For the text-containing cell, return its midpoint in (x, y) coordinate format. 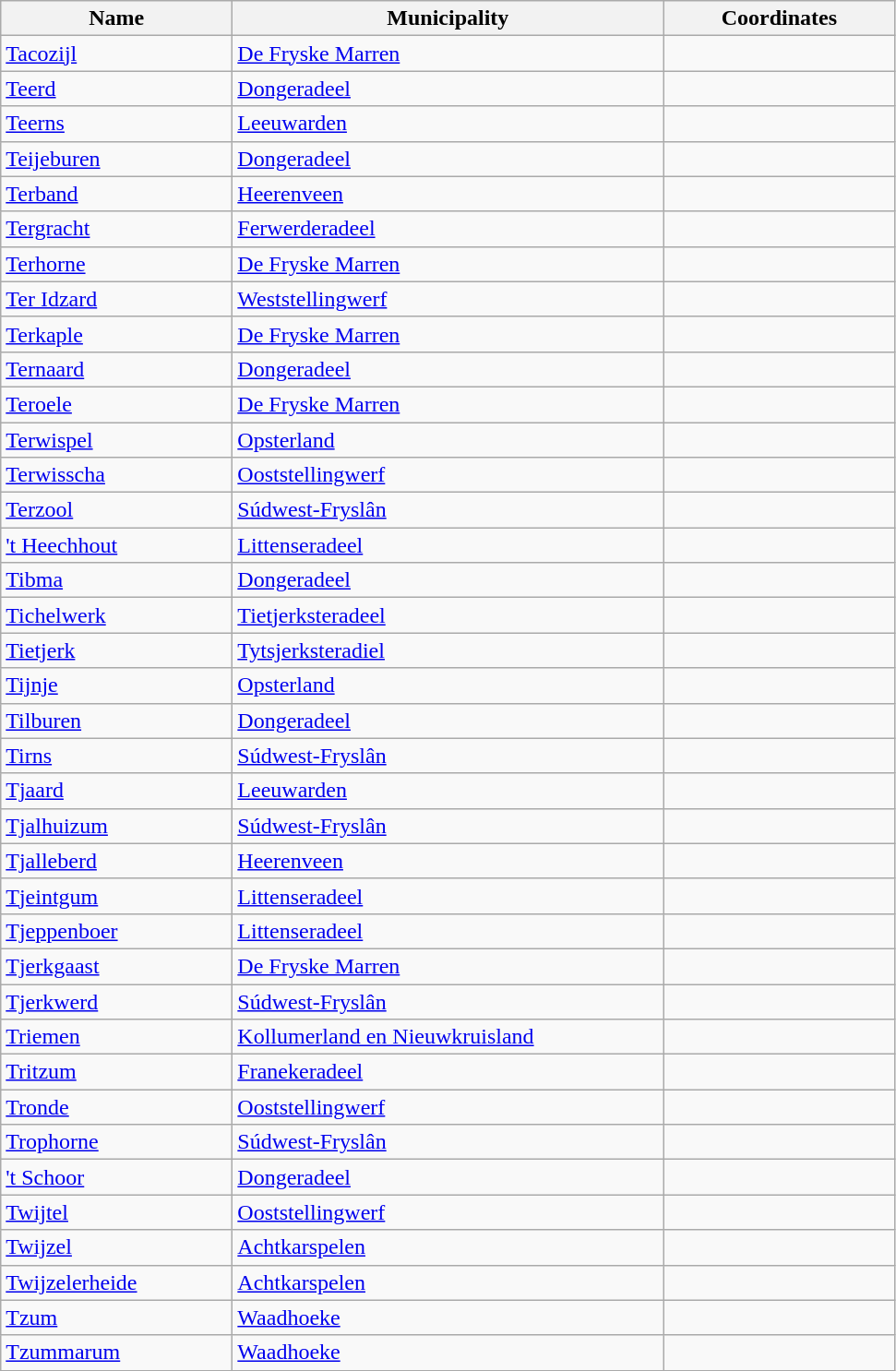
Tacozijl (116, 54)
Twijzelerheide (116, 1282)
Teroele (116, 404)
Tietjerk (116, 650)
Ter Idzard (116, 299)
Teerns (116, 124)
Tjalhuizum (116, 826)
Terkaple (116, 334)
Tergracht (116, 229)
Tjerkgaast (116, 966)
Twijtel (116, 1212)
Terwispel (116, 440)
Tietjerksteradeel (448, 615)
Tzum (116, 1317)
Terband (116, 194)
Tronde (116, 1107)
Municipality (448, 18)
Tirns (116, 756)
't Heechhout (116, 545)
Tilburen (116, 721)
Tibma (116, 580)
Terzool (116, 510)
Tjeintgum (116, 896)
Tijnje (116, 685)
Tjeppenboer (116, 931)
't Schoor (116, 1177)
Triemen (116, 1037)
Name (116, 18)
Weststellingwerf (448, 299)
Tritzum (116, 1072)
Kollumerland en Nieuwkruisland (448, 1037)
Teijeburen (116, 159)
Franekeradeel (448, 1072)
Terhorne (116, 264)
Tichelwerk (116, 615)
Ferwerderadeel (448, 229)
Tytsjerksteradiel (448, 650)
Tjaard (116, 791)
Terwisscha (116, 475)
Trophorne (116, 1142)
Tjerkwerd (116, 1001)
Twijzel (116, 1247)
Ternaard (116, 369)
Teerd (116, 89)
Tzummarum (116, 1353)
Coordinates (779, 18)
Tjalleberd (116, 861)
